Return the (x, y) coordinate for the center point of the cell that contains the specified text.  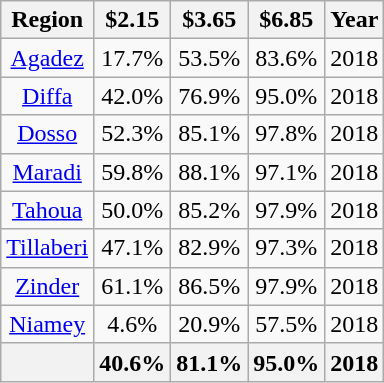
97.3% (286, 248)
47.1% (132, 248)
53.5% (210, 58)
42.0% (132, 96)
85.2% (210, 210)
50.0% (132, 210)
85.1% (210, 134)
57.5% (286, 324)
83.6% (286, 58)
Tahoua (48, 210)
4.6% (132, 324)
Region (48, 20)
86.5% (210, 286)
76.9% (210, 96)
81.1% (210, 362)
82.9% (210, 248)
97.1% (286, 172)
40.6% (132, 362)
$3.65 (210, 20)
Niamey (48, 324)
$6.85 (286, 20)
Dosso (48, 134)
20.9% (210, 324)
Agadez (48, 58)
Year (354, 20)
88.1% (210, 172)
Tillaberi (48, 248)
Maradi (48, 172)
$2.15 (132, 20)
59.8% (132, 172)
97.8% (286, 134)
52.3% (132, 134)
17.7% (132, 58)
Diffa (48, 96)
61.1% (132, 286)
Zinder (48, 286)
